Find where the given text appears and provide that cell's center as [X, Y] coordinate. 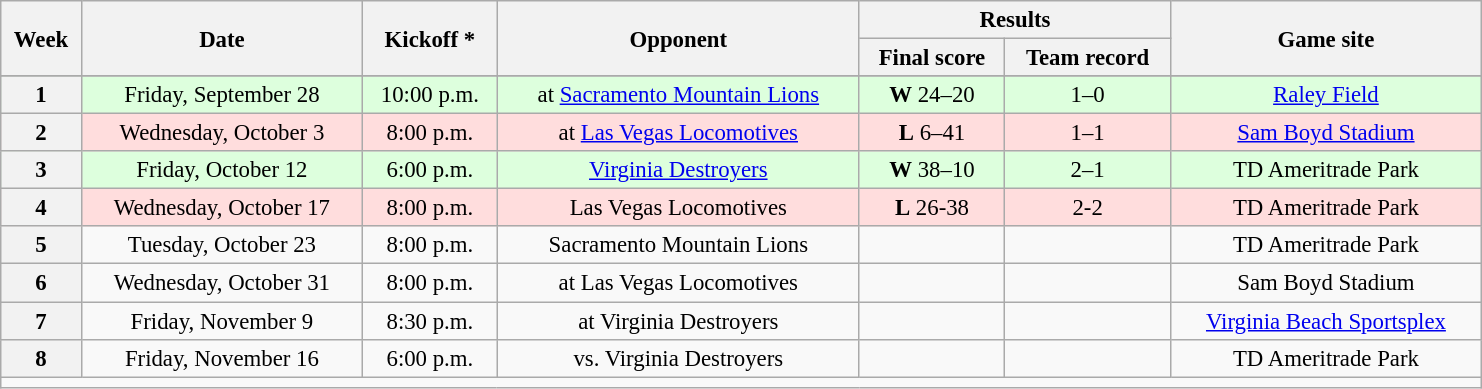
Virginia Beach Sportsplex [1326, 321]
at Virginia Destroyers [678, 321]
Results [1014, 20]
2–1 [1088, 170]
Game site [1326, 38]
Wednesday, October 3 [222, 133]
Kickoff * [430, 38]
Tuesday, October 23 [222, 245]
8:30 p.m. [430, 321]
1 [42, 95]
Final score [932, 58]
2 [42, 133]
Week [42, 38]
Date [222, 38]
Team record [1088, 58]
W 24–20 [932, 95]
8 [42, 358]
Friday, November 9 [222, 321]
10:00 p.m. [430, 95]
5 [42, 245]
L 6–41 [932, 133]
1–0 [1088, 95]
Wednesday, October 17 [222, 208]
Las Vegas Locomotives [678, 208]
Friday, November 16 [222, 358]
Friday, September 28 [222, 95]
3 [42, 170]
Virginia Destroyers [678, 170]
Friday, October 12 [222, 170]
at Sacramento Mountain Lions [678, 95]
1–1 [1088, 133]
Opponent [678, 38]
Raley Field [1326, 95]
4 [42, 208]
W 38–10 [932, 170]
2-2 [1088, 208]
Sacramento Mountain Lions [678, 245]
6 [42, 283]
vs. Virginia Destroyers [678, 358]
7 [42, 321]
Wednesday, October 31 [222, 283]
L 26-38 [932, 208]
